For the text-containing cell, return its midpoint in (X, Y) coordinate format. 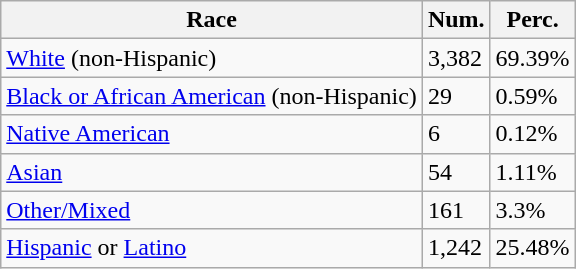
161 (456, 210)
0.59% (532, 96)
Black or African American (non-Hispanic) (212, 96)
6 (456, 134)
Other/Mixed (212, 210)
White (non-Hispanic) (212, 58)
29 (456, 96)
3.3% (532, 210)
Num. (456, 20)
1.11% (532, 172)
25.48% (532, 248)
Native American (212, 134)
69.39% (532, 58)
Hispanic or Latino (212, 248)
3,382 (456, 58)
54 (456, 172)
0.12% (532, 134)
1,242 (456, 248)
Asian (212, 172)
Perc. (532, 20)
Race (212, 20)
